Output the [x, y] coordinate of the center of the cell containing the given text.  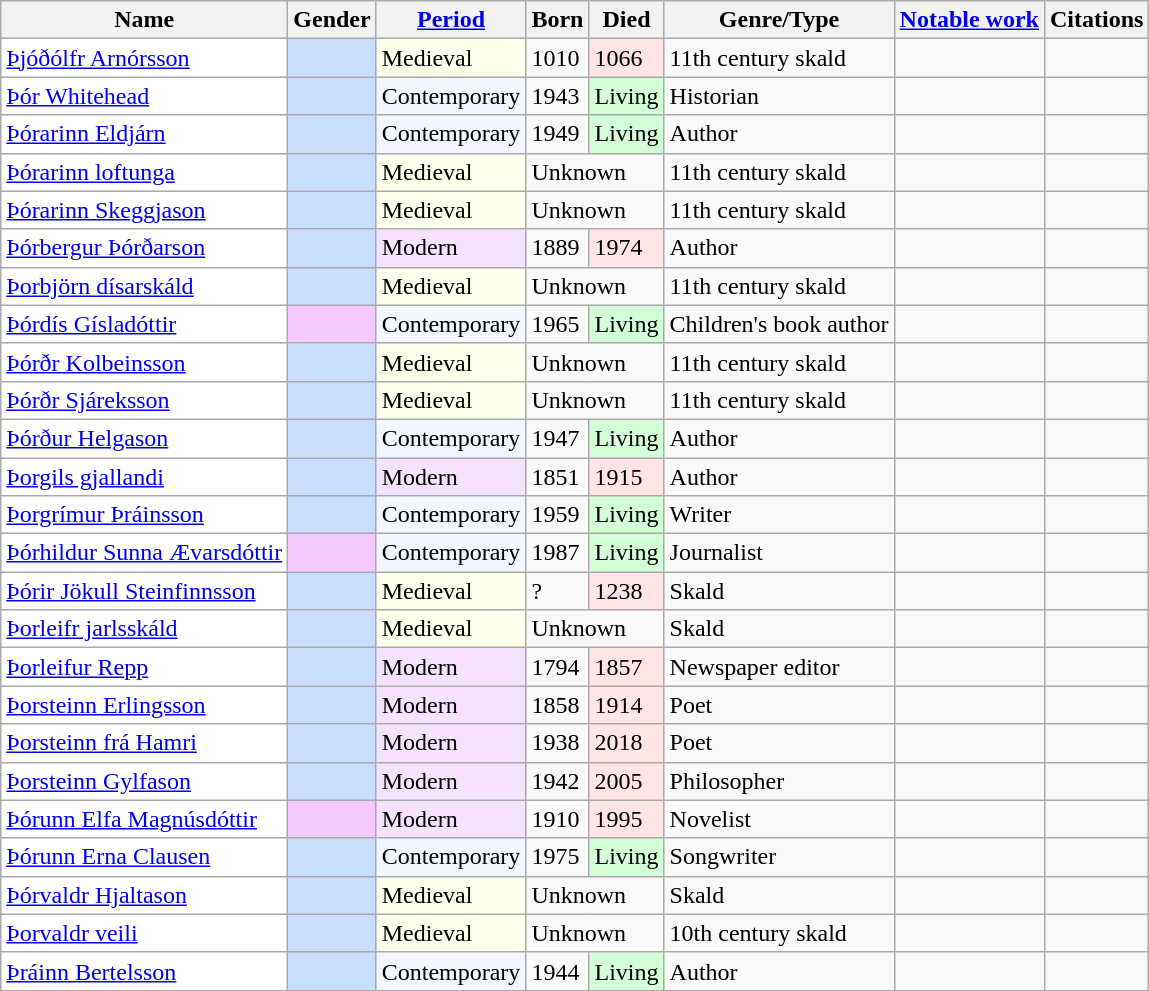
Newspaper editor [779, 667]
1942 [558, 781]
Þórbergur Þórðarson [144, 248]
1889 [558, 248]
? [558, 591]
1910 [558, 819]
Þórunn Elfa Magnúsdóttir [144, 819]
1851 [558, 477]
1794 [558, 667]
1915 [626, 477]
1975 [558, 857]
Þorleifur Repp [144, 667]
1947 [558, 438]
Þórdís Gísladóttir [144, 324]
Þórðr Kolbeinsson [144, 362]
Notable work [969, 20]
Þórir Jökull Steinfinnsson [144, 591]
Born [558, 20]
1238 [626, 591]
Þórðr Sjáreksson [144, 400]
Þorsteinn frá Hamri [144, 743]
Þráinn Bertelsson [144, 971]
Died [626, 20]
Citations [1096, 20]
Þorsteinn Erlingsson [144, 705]
Þórarinn loftunga [144, 172]
Þorleifr jarlsskáld [144, 629]
Þórarinn Eldjárn [144, 134]
2005 [626, 781]
Period [451, 20]
Gender [332, 20]
1858 [558, 705]
Writer [779, 515]
Þjóðólfr Arnórsson [144, 58]
2018 [626, 743]
Þórvaldr Hjaltason [144, 895]
Novelist [779, 819]
1938 [558, 743]
Þorvaldr veili [144, 933]
Name [144, 20]
1995 [626, 819]
Þórhildur Sunna Ævarsdóttir [144, 553]
Þórunn Erna Clausen [144, 857]
Þórarinn Skeggjason [144, 210]
1987 [558, 553]
Þorgils gjallandi [144, 477]
1965 [558, 324]
1066 [626, 58]
Philosopher [779, 781]
Journalist [779, 553]
Þorbjörn dísarskáld [144, 286]
1949 [558, 134]
Songwriter [779, 857]
Historian [779, 96]
1974 [626, 248]
1010 [558, 58]
Þórður Helgason [144, 438]
1857 [626, 667]
10th century skald [779, 933]
Þorgrímur Þráinsson [144, 515]
Children's book author [779, 324]
Þór Whitehead [144, 96]
Genre/Type [779, 20]
1943 [558, 96]
Þorsteinn Gylfason [144, 781]
1944 [558, 971]
1959 [558, 515]
1914 [626, 705]
